Output the (X, Y) coordinate of the center of the cell containing the given text.  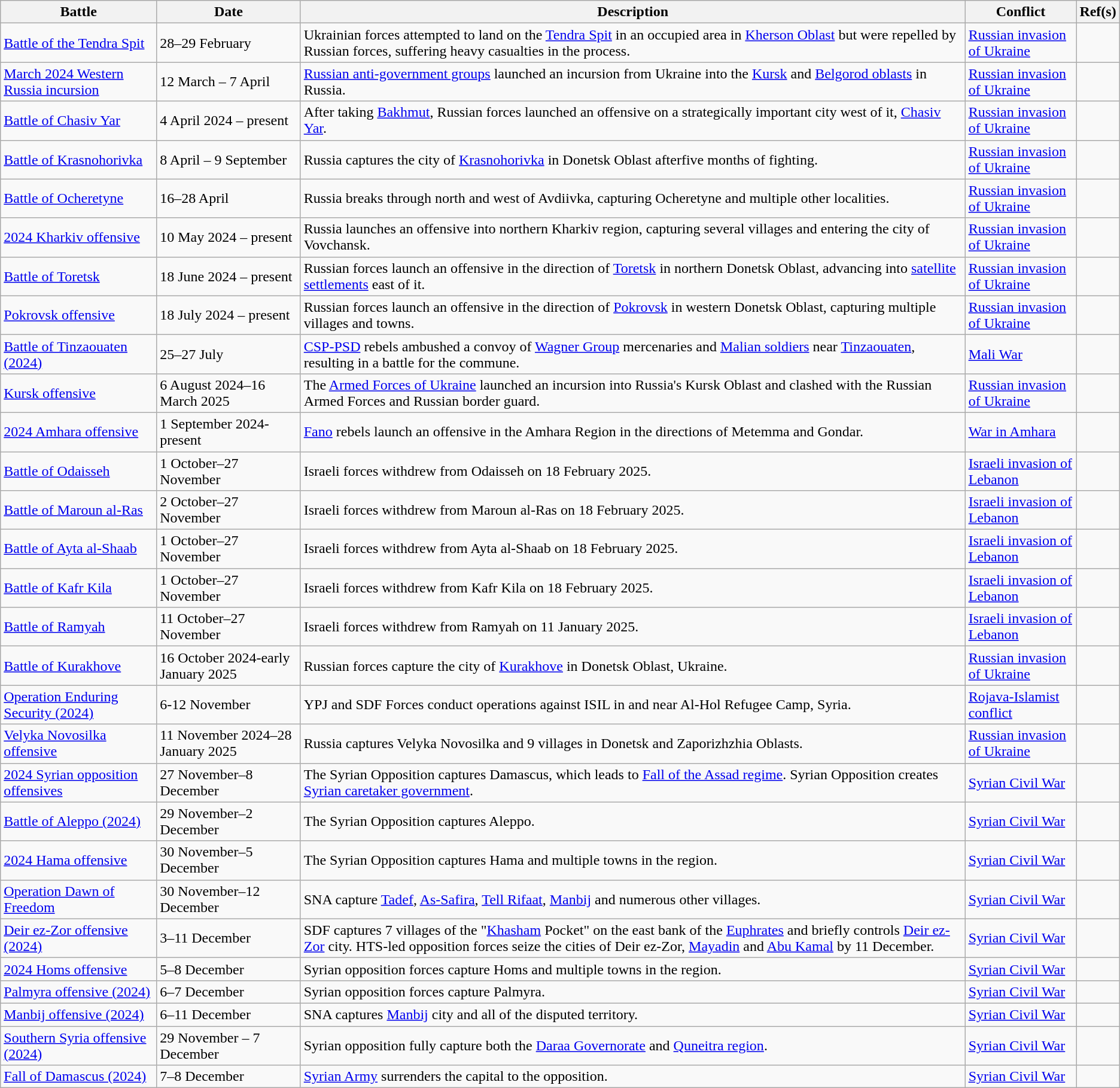
Syrian Army surrenders the capital to the opposition. (633, 1077)
Russian forces launch an offensive in the direction of Pokrovsk in western Donetsk Oblast, capturing multiple villages and towns. (633, 315)
29 November–2 December (229, 821)
18 June 2024 – present (229, 276)
Battle of Kafr Kila (79, 588)
Russia captures Velyka Novosilka and 9 villages in Donetsk and Zaporizhzhia Oblasts. (633, 743)
CSP-PSD rebels ambushed a convoy of Wagner Group mercenaries and Malian soldiers near Tinzaouaten, resulting in a battle for the commune. (633, 354)
Southern Syria offensive (2024) (79, 1045)
4 April 2024 – present (229, 121)
2024 Syrian opposition offensives (79, 783)
Velyka Novosilka offensive (79, 743)
Operation Dawn of Freedom (79, 899)
Israeli forces withdrew from Kafr Kila on 18 February 2025. (633, 588)
6-12 November (229, 705)
Russian forces launch an offensive in the direction of Toretsk in northern Donetsk Oblast, advancing into satellite settlements east of it. (633, 276)
Israeli forces withdrew from Odaisseh on 18 February 2025. (633, 470)
Mali War (1021, 354)
Battle of the Tendra Spit (79, 43)
Battle of Kurakhove (79, 665)
The Syrian Opposition captures Aleppo. (633, 821)
Battle of Aleppo (2024) (79, 821)
6–11 December (229, 1014)
7–8 December (229, 1077)
Ref(s) (1098, 12)
2024 Amhara offensive (79, 432)
27 November–8 December (229, 783)
Battle (79, 12)
10 May 2024 – present (229, 237)
Operation Enduring Security (2024) (79, 705)
Manbij offensive (2024) (79, 1014)
Russian forces capture the city of Kurakhove in Donetsk Oblast, Ukraine. (633, 665)
March 2024 Western Russia incursion (79, 81)
Russia captures the city of Krasnohorivka in Donetsk Oblast afterfive months of fighting. (633, 159)
18 July 2024 – present (229, 315)
12 March – 7 April (229, 81)
16–28 April (229, 199)
After taking Bakhmut, Russian forces launched an offensive on a strategically important city west of it, Chasiv Yar. (633, 121)
Israeli forces withdrew from Ayta al-Shaab on 18 February 2025. (633, 549)
30 November–5 December (229, 861)
5–8 December (229, 969)
Palmyra offensive (2024) (79, 992)
11 October–27 November (229, 627)
Fano rebels launch an offensive in the Amhara Region in the directions of Metemma and Gondar. (633, 432)
Battle of Toretsk (79, 276)
YPJ and SDF Forces conduct operations against ISIL in and near Al-Hol Refugee Camp, Syria. (633, 705)
Battle of Krasnohorivka (79, 159)
Israeli forces withdrew from Maroun al-Ras on 18 February 2025. (633, 510)
Battle of Chasiv Yar (79, 121)
Fall of Damascus (2024) (79, 1077)
Israeli forces withdrew from Ramyah on 11 January 2025. (633, 627)
2024 Kharkiv offensive (79, 237)
Russia launches an offensive into northern Kharkiv region, capturing several villages and entering the city of Vovchansk. (633, 237)
Pokrovsk offensive (79, 315)
Conflict (1021, 12)
SNA captures Manbij city and all of the disputed territory. (633, 1014)
Battle of Maroun al-Ras (79, 510)
6–7 December (229, 992)
Syrian opposition forces capture Homs and multiple towns in the region. (633, 969)
SNA capture Tadef, As-Safira, Tell Rifaat, Manbij and numerous other villages. (633, 899)
Rojava-Islamist conflict (1021, 705)
Battle of Odaisseh (79, 470)
6 August 2024–16 March 2025 (229, 393)
The Syrian Opposition captures Damascus, which leads to Fall of the Assad regime. Syrian Opposition creates Syrian caretaker government. (633, 783)
28–29 February (229, 43)
Battle of Ramyah (79, 627)
16 October 2024-early January 2025 (229, 665)
The Syrian Opposition captures Hama and multiple towns in the region. (633, 861)
29 November – 7 December (229, 1045)
2024 Homs offensive (79, 969)
Description (633, 12)
War in Amhara (1021, 432)
Russian anti-government groups launched an incursion from Ukraine into the Kursk and Belgorod oblasts in Russia. (633, 81)
30 November–12 December (229, 899)
Battle of Tinzaouaten (2024) (79, 354)
Syrian opposition forces capture Palmyra. (633, 992)
Deir ez-Zor offensive (2024) (79, 938)
Battle of Ocheretyne (79, 199)
3–11 December (229, 938)
11 November 2024–28 January 2025 (229, 743)
2 October–27 November (229, 510)
1 September 2024-present (229, 432)
Battle of Ayta al-Shaab (79, 549)
The Armed Forces of Ukraine launched an incursion into Russia's Kursk Oblast and clashed with the Russian Armed Forces and Russian border guard. (633, 393)
Syrian opposition fully capture both the Daraa Governorate and Quneitra region. (633, 1045)
Date (229, 12)
25–27 July (229, 354)
Russia breaks through north and west of Avdiivka, capturing Ocheretyne and multiple other localities. (633, 199)
2024 Hama offensive (79, 861)
8 April – 9 September (229, 159)
Kursk offensive (79, 393)
